From the cell containing the given text, extract its center point as (x, y) coordinate. 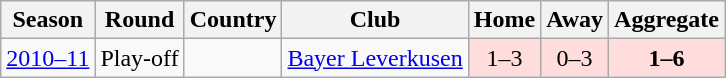
Away (575, 20)
2010–11 (48, 58)
Bayer Leverkusen (375, 58)
Play-off (140, 58)
Season (48, 20)
1–3 (504, 58)
Round (140, 20)
Club (375, 20)
Aggregate (667, 20)
0–3 (575, 58)
Home (504, 20)
1–6 (667, 58)
Country (233, 20)
